Search for the cell housing the specified text and yield its [x, y] center coordinate. 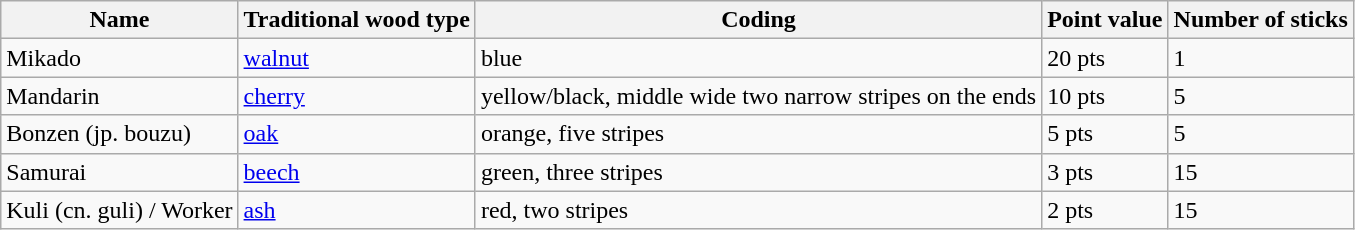
yellow/black, middle wide two narrow stripes on the ends [758, 96]
Point value [1105, 20]
5 pts [1105, 134]
20 pts [1105, 58]
beech [356, 172]
orange, five stripes [758, 134]
Name [120, 20]
3 pts [1105, 172]
walnut [356, 58]
Kuli (cn. guli) / Worker [120, 210]
Traditional wood type [356, 20]
2 pts [1105, 210]
Samurai [120, 172]
green, three stripes [758, 172]
oak [356, 134]
Coding [758, 20]
ash [356, 210]
Bonzen (jp. bouzu) [120, 134]
Mandarin [120, 96]
blue [758, 58]
Number of sticks [1260, 20]
cherry [356, 96]
10 pts [1105, 96]
Mikado [120, 58]
red, two stripes [758, 210]
1 [1260, 58]
